Determine the (x, y) coordinate at the center of the cell enclosing the given text.  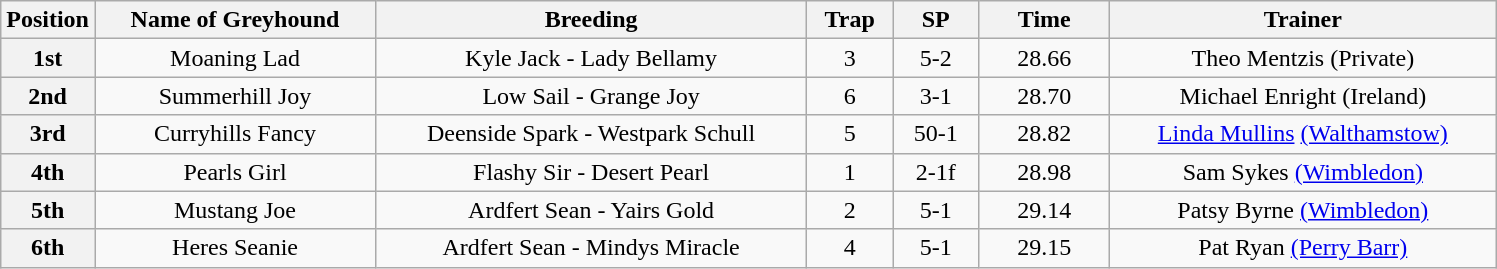
1st (48, 58)
28.70 (1044, 96)
Time (1044, 20)
5th (48, 210)
Summerhill Joy (234, 96)
Breeding (592, 20)
4 (850, 248)
Kyle Jack - Lady Bellamy (592, 58)
Linda Mullins (Walthamstow) (1303, 134)
Ardfert Sean - Yairs Gold (592, 210)
SP (936, 20)
5-2 (936, 58)
6 (850, 96)
28.98 (1044, 172)
3-1 (936, 96)
29.15 (1044, 248)
Flashy Sir - Desert Pearl (592, 172)
2 (850, 210)
2nd (48, 96)
29.14 (1044, 210)
Pat Ryan (Perry Barr) (1303, 248)
28.82 (1044, 134)
Low Sail - Grange Joy (592, 96)
6th (48, 248)
28.66 (1044, 58)
Ardfert Sean - Mindys Miracle (592, 248)
Heres Seanie (234, 248)
1 (850, 172)
3rd (48, 134)
3 (850, 58)
Mustang Joe (234, 210)
Pearls Girl (234, 172)
2-1f (936, 172)
Position (48, 20)
Moaning Lad (234, 58)
Theo Mentzis (Private) (1303, 58)
Sam Sykes (Wimbledon) (1303, 172)
Patsy Byrne (Wimbledon) (1303, 210)
Trap (850, 20)
Name of Greyhound (234, 20)
5 (850, 134)
50-1 (936, 134)
Michael Enright (Ireland) (1303, 96)
Curryhills Fancy (234, 134)
4th (48, 172)
Trainer (1303, 20)
Deenside Spark - Westpark Schull (592, 134)
